Locate the cell with the specified text and output its [X, Y] center coordinate. 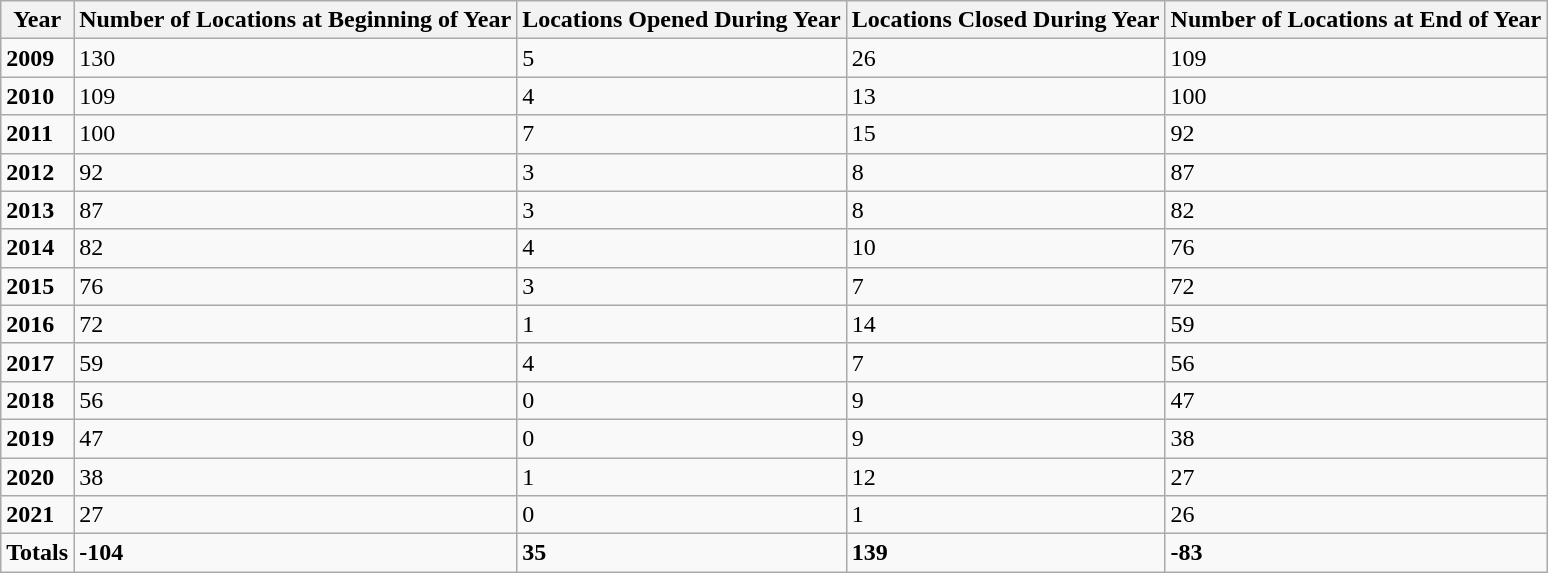
2016 [38, 324]
2010 [38, 96]
Number of Locations at Beginning of Year [296, 20]
14 [1006, 324]
2017 [38, 362]
2012 [38, 172]
2018 [38, 400]
2011 [38, 134]
Year [38, 20]
2013 [38, 210]
12 [1006, 477]
Locations Opened During Year [682, 20]
2020 [38, 477]
2014 [38, 248]
2019 [38, 438]
2015 [38, 286]
130 [296, 58]
Number of Locations at End of Year [1356, 20]
Totals [38, 553]
15 [1006, 134]
-104 [296, 553]
10 [1006, 248]
Locations Closed During Year [1006, 20]
5 [682, 58]
13 [1006, 96]
2021 [38, 515]
139 [1006, 553]
2009 [38, 58]
-83 [1356, 553]
35 [682, 553]
